Pinpoint the cell where the given text exists, returning its (x, y) midpoint coordinate. 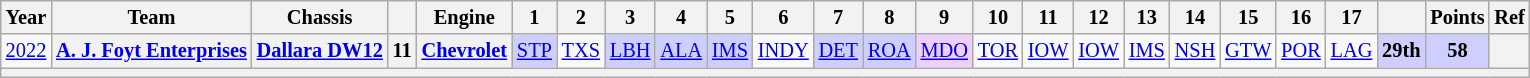
ALA (681, 51)
16 (1300, 17)
Engine (464, 17)
14 (1195, 17)
4 (681, 17)
STP (534, 51)
3 (630, 17)
7 (838, 17)
Team (152, 17)
DET (838, 51)
INDY (784, 51)
ROA (890, 51)
Dallara DW12 (320, 51)
58 (1457, 51)
15 (1248, 17)
POR (1300, 51)
LBH (630, 51)
2 (581, 17)
2022 (26, 51)
8 (890, 17)
10 (998, 17)
Chassis (320, 17)
A. J. Foyt Enterprises (152, 51)
NSH (1195, 51)
12 (1098, 17)
Chevrolet (464, 51)
17 (1352, 17)
29th (1401, 51)
Year (26, 17)
LAG (1352, 51)
Ref (1509, 17)
1 (534, 17)
Points (1457, 17)
6 (784, 17)
13 (1147, 17)
TXS (581, 51)
TOR (998, 51)
5 (730, 17)
GTW (1248, 51)
MDO (944, 51)
9 (944, 17)
